Search for the cell housing the specified text and yield its (x, y) center coordinate. 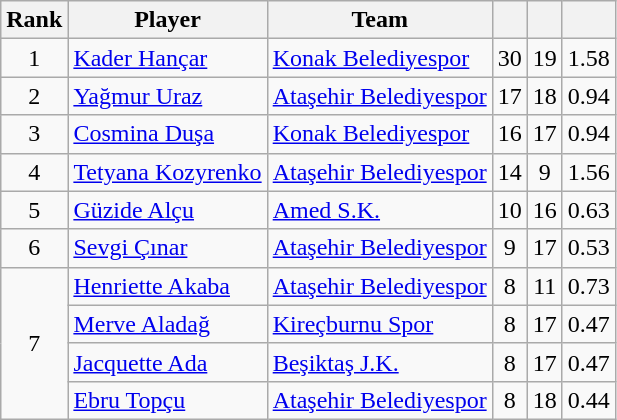
7 (34, 343)
4 (34, 172)
Ebru Topçu (168, 400)
10 (510, 210)
Kireçburnu Spor (380, 324)
0.53 (588, 248)
2 (34, 96)
3 (34, 134)
Tetyana Kozyrenko (168, 172)
Merve Aladağ (168, 324)
Beşiktaş J.K. (380, 362)
Rank (34, 20)
11 (544, 286)
Yağmur Uraz (168, 96)
5 (34, 210)
Team (380, 20)
Henriette Akaba (168, 286)
14 (510, 172)
Jacquette Ada (168, 362)
1.58 (588, 58)
1.56 (588, 172)
0.44 (588, 400)
0.73 (588, 286)
Güzide Alçu (168, 210)
1 (34, 58)
Cosmina Duşa (168, 134)
6 (34, 248)
Player (168, 20)
19 (544, 58)
0.63 (588, 210)
Kader Hançar (168, 58)
Sevgi Çınar (168, 248)
30 (510, 58)
Amed S.K. (380, 210)
